Scan for the cell matching the given text and deliver its (x, y) coordinate at center. 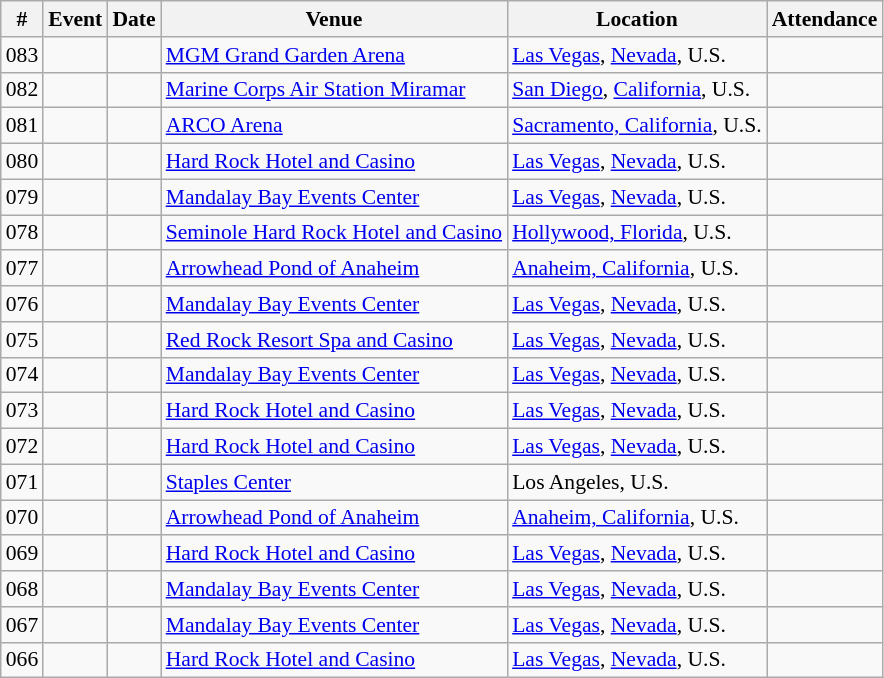
San Diego, California, U.S. (637, 90)
Event (75, 19)
Marine Corps Air Station Miramar (334, 90)
072 (22, 447)
Seminole Hard Rock Hotel and Casino (334, 233)
078 (22, 233)
077 (22, 269)
068 (22, 589)
Attendance (825, 19)
083 (22, 55)
071 (22, 482)
070 (22, 518)
074 (22, 375)
080 (22, 162)
079 (22, 197)
Sacramento, California, U.S. (637, 126)
Date (134, 19)
073 (22, 411)
067 (22, 625)
082 (22, 90)
081 (22, 126)
MGM Grand Garden Arena (334, 55)
ARCO Arena (334, 126)
Los Angeles, U.S. (637, 482)
069 (22, 554)
075 (22, 340)
Location (637, 19)
# (22, 19)
Hollywood, Florida, U.S. (637, 233)
Staples Center (334, 482)
076 (22, 304)
066 (22, 660)
Red Rock Resort Spa and Casino (334, 340)
Venue (334, 19)
